Provide the (X, Y) coordinate of the cell's center where the given text is located.  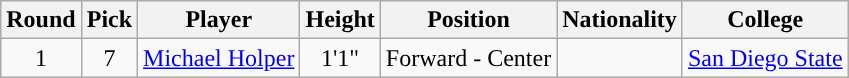
College (765, 20)
1 (41, 58)
1'1" (340, 58)
7 (109, 58)
Position (468, 20)
Pick (109, 20)
Michael Holper (219, 58)
Player (219, 20)
San Diego State (765, 58)
Height (340, 20)
Nationality (620, 20)
Forward - Center (468, 58)
Round (41, 20)
